Return the [X, Y] coordinate for the center point of the cell that contains the specified text.  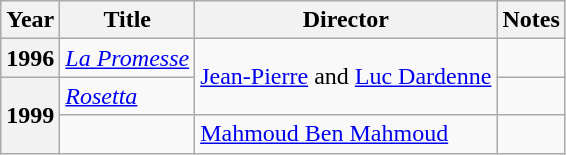
Notes [531, 20]
La Promesse [128, 58]
1999 [30, 115]
Year [30, 20]
1996 [30, 58]
Jean-Pierre and Luc Dardenne [346, 77]
Director [346, 20]
Mahmoud Ben Mahmoud [346, 134]
Title [128, 20]
Rosetta [128, 96]
